Find where the given text appears and provide that cell's center as (X, Y) coordinate. 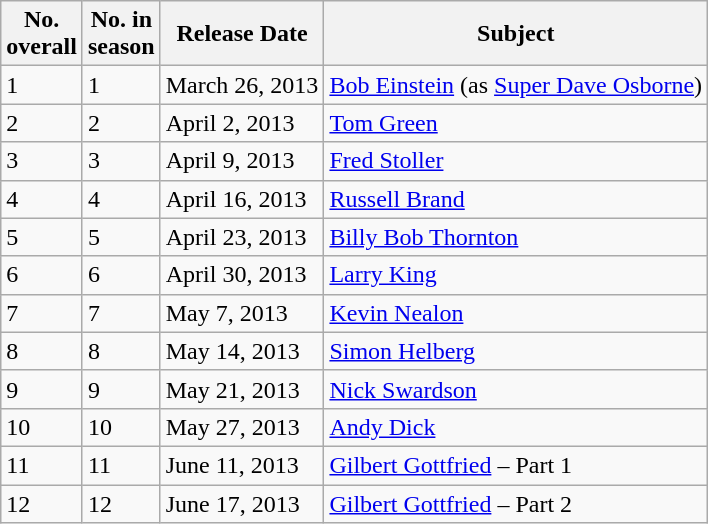
April 23, 2013 (242, 237)
Gilbert Gottfried – Part 2 (516, 503)
May 27, 2013 (242, 427)
Billy Bob Thornton (516, 237)
May 21, 2013 (242, 389)
May 14, 2013 (242, 351)
Subject (516, 34)
March 26, 2013 (242, 85)
Fred Stoller (516, 161)
April 30, 2013 (242, 275)
June 17, 2013 (242, 503)
Russell Brand (516, 199)
Larry King (516, 275)
Tom Green (516, 123)
June 11, 2013 (242, 465)
Kevin Nealon (516, 313)
No. overall (42, 34)
Andy Dick (516, 427)
April 2, 2013 (242, 123)
Nick Swardson (516, 389)
Simon Helberg (516, 351)
April 16, 2013 (242, 199)
Gilbert Gottfried – Part 1 (516, 465)
Bob Einstein (as Super Dave Osborne) (516, 85)
May 7, 2013 (242, 313)
No. inseason (121, 34)
Release Date (242, 34)
April 9, 2013 (242, 161)
